Identify which cell holds the provided text, then report its [x, y] central coordinate. 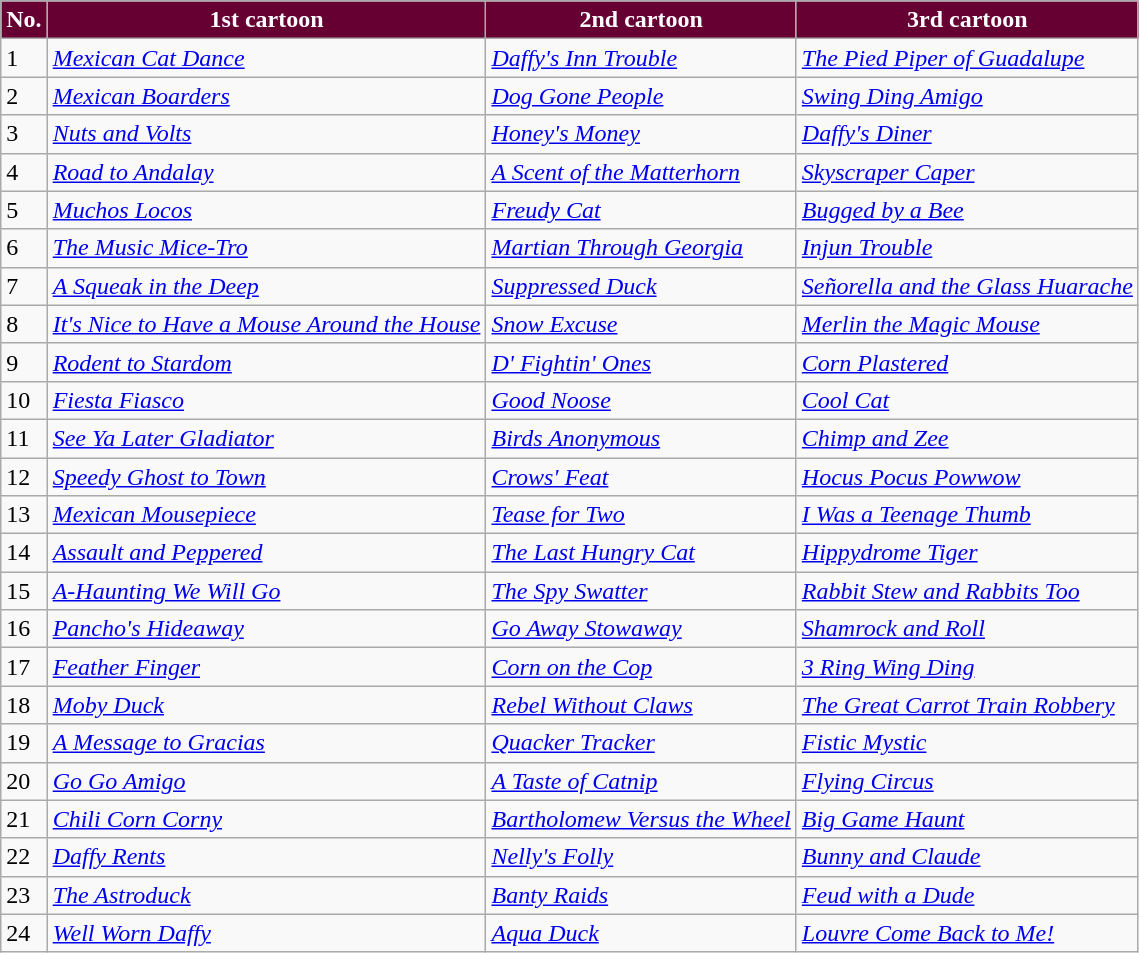
Swing Ding Amigo [967, 96]
Assault and Peppered [266, 553]
6 [24, 248]
Speedy Ghost to Town [266, 477]
Flying Circus [967, 781]
Merlin the Magic Mouse [967, 324]
Banty Raids [641, 895]
Chili Corn Corny [266, 819]
Daffy Rents [266, 857]
Quacker Tracker [641, 743]
Skyscraper Caper [967, 172]
The Music Mice-Tro [266, 248]
Shamrock and Roll [967, 629]
3rd cartoon [967, 20]
23 [24, 895]
5 [24, 210]
Chimp and Zee [967, 438]
Aqua Duck [641, 933]
3 Ring Wing Ding [967, 667]
Big Game Haunt [967, 819]
Louvre Come Back to Me! [967, 933]
12 [24, 477]
1st cartoon [266, 20]
Bunny and Claude [967, 857]
Corn on the Cop [641, 667]
Freudy Cat [641, 210]
Snow Excuse [641, 324]
20 [24, 781]
Feather Finger [266, 667]
Corn Plastered [967, 362]
2nd cartoon [641, 20]
Pancho's Hideaway [266, 629]
Tease for Two [641, 515]
10 [24, 400]
Feud with a Dude [967, 895]
7 [24, 286]
Injun Trouble [967, 248]
Bugged by a Bee [967, 210]
16 [24, 629]
Moby Duck [266, 705]
No. [24, 20]
The Spy Swatter [641, 591]
Birds Anonymous [641, 438]
Daffy's Inn Trouble [641, 58]
It's Nice to Have a Mouse Around the House [266, 324]
4 [24, 172]
2 [24, 96]
A-Haunting We Will Go [266, 591]
Go Away Stowaway [641, 629]
Honey's Money [641, 134]
14 [24, 553]
Go Go Amigo [266, 781]
Hippydrome Tiger [967, 553]
Señorella and the Glass Huarache [967, 286]
Rodent to Stardom [266, 362]
Suppressed Duck [641, 286]
Hocus Pocus Powwow [967, 477]
Rebel Without Claws [641, 705]
Fistic Mystic [967, 743]
D' Fightin' Ones [641, 362]
A Taste of Catnip [641, 781]
Rabbit Stew and Rabbits Too [967, 591]
A Message to Gracias [266, 743]
The Pied Piper of Guadalupe [967, 58]
Crows' Feat [641, 477]
See Ya Later Gladiator [266, 438]
Well Worn Daffy [266, 933]
Martian Through Georgia [641, 248]
22 [24, 857]
24 [24, 933]
9 [24, 362]
15 [24, 591]
I Was a Teenage Thumb [967, 515]
The Great Carrot Train Robbery [967, 705]
3 [24, 134]
Nuts and Volts [266, 134]
The Astroduck [266, 895]
18 [24, 705]
The Last Hungry Cat [641, 553]
Mexican Boarders [266, 96]
Bartholomew Versus the Wheel [641, 819]
13 [24, 515]
Road to Andalay [266, 172]
A Squeak in the Deep [266, 286]
1 [24, 58]
Mexican Cat Dance [266, 58]
Muchos Locos [266, 210]
17 [24, 667]
Good Noose [641, 400]
21 [24, 819]
11 [24, 438]
Mexican Mousepiece [266, 515]
Cool Cat [967, 400]
Daffy's Diner [967, 134]
A Scent of the Matterhorn [641, 172]
8 [24, 324]
Nelly's Folly [641, 857]
19 [24, 743]
Fiesta Fiasco [266, 400]
Dog Gone People [641, 96]
